Determine the (x, y) coordinate at the center of the cell enclosing the given text.  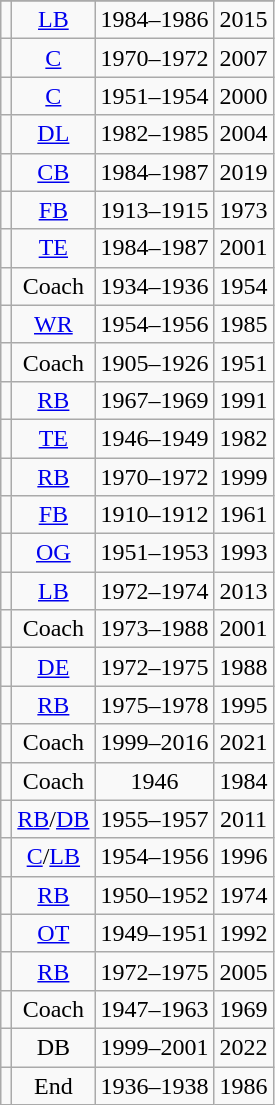
1947–1963 (154, 1009)
1999 (244, 477)
C/LB (54, 857)
1955–1957 (154, 819)
WR (54, 324)
2022 (244, 1047)
1951–1954 (154, 96)
DB (54, 1047)
1967–1969 (154, 400)
1951 (244, 362)
1985 (244, 324)
RB/DB (54, 819)
1951–1953 (154, 553)
1973 (244, 210)
1974 (244, 895)
1975–1978 (154, 705)
1949–1951 (154, 933)
2011 (244, 819)
1991 (244, 400)
1946 (154, 781)
1999–2001 (154, 1047)
2013 (244, 591)
End (54, 1085)
1905–1926 (154, 362)
OG (54, 553)
1984–1986 (154, 20)
1972–1974 (154, 591)
1910–1912 (154, 515)
1946–1949 (154, 438)
1984 (244, 781)
1969 (244, 1009)
2000 (244, 96)
1988 (244, 667)
1982 (244, 438)
1954 (244, 286)
2005 (244, 971)
1913–1915 (154, 210)
OT (54, 933)
2021 (244, 743)
1986 (244, 1085)
2015 (244, 20)
2019 (244, 172)
1982–1985 (154, 134)
1992 (244, 933)
1995 (244, 705)
CB (54, 172)
1973–1988 (154, 629)
DL (54, 134)
1993 (244, 553)
1999–2016 (154, 743)
2004 (244, 134)
1996 (244, 857)
2007 (244, 58)
1950–1952 (154, 895)
1961 (244, 515)
1934–1936 (154, 286)
1936–1938 (154, 1085)
DE (54, 667)
